Find where the given text appears and provide that cell's center as [x, y] coordinate. 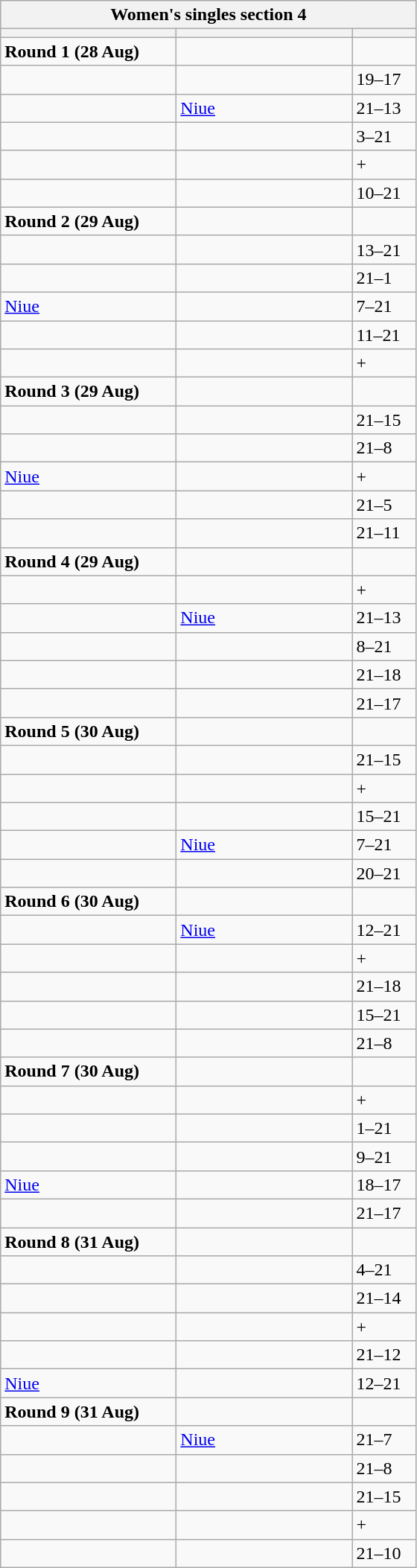
Round 2 (29 Aug) [89, 221]
21–11 [384, 533]
Round 9 (31 Aug) [89, 1412]
13–21 [384, 249]
4–21 [384, 1270]
18–17 [384, 1185]
Round 6 (30 Aug) [89, 902]
3–21 [384, 136]
10–21 [384, 193]
21–1 [384, 278]
8–21 [384, 646]
1–21 [384, 1128]
21–14 [384, 1298]
21–5 [384, 505]
Round 3 (29 Aug) [89, 392]
Round 7 (30 Aug) [89, 1071]
20–21 [384, 873]
9–21 [384, 1156]
Round 5 (30 Aug) [89, 731]
21–10 [384, 1553]
Round 1 (28 Aug) [89, 51]
19–17 [384, 80]
21–7 [384, 1440]
Women's singles section 4 [208, 15]
Round 8 (31 Aug) [89, 1241]
21–12 [384, 1355]
11–21 [384, 334]
Round 4 (29 Aug) [89, 561]
